Find where the given text appears and provide that cell's center as (x, y) coordinate. 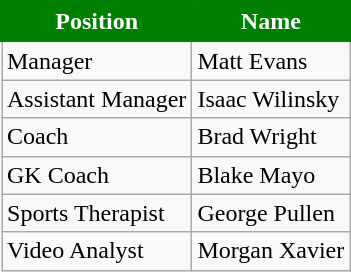
Isaac Wilinsky (271, 99)
Matt Evans (271, 60)
Video Analyst (97, 251)
George Pullen (271, 213)
Assistant Manager (97, 99)
Name (271, 22)
Manager (97, 60)
GK Coach (97, 175)
Coach (97, 137)
Blake Mayo (271, 175)
Sports Therapist (97, 213)
Brad Wright (271, 137)
Morgan Xavier (271, 251)
Position (97, 22)
